Return the (x, y) coordinate for the center point of the cell that contains the specified text.  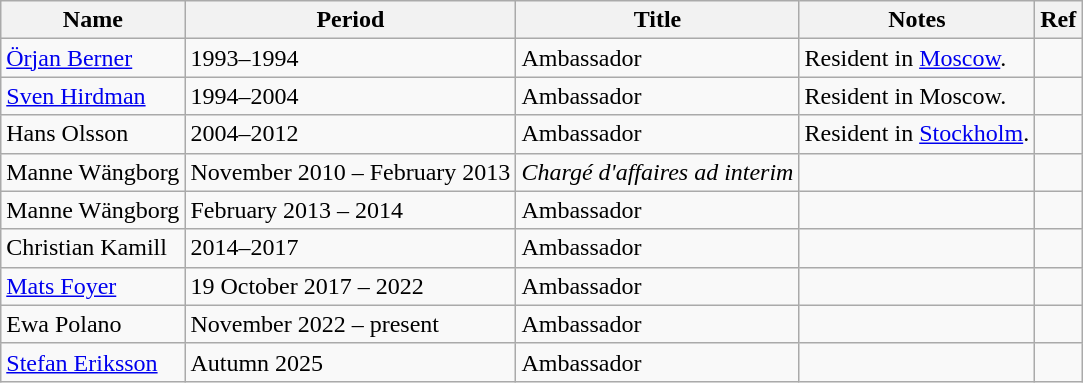
November 2010 – February 2013 (350, 172)
Örjan Berner (93, 58)
Christian Kamill (93, 248)
Autumn 2025 (350, 362)
Title (658, 20)
Name (93, 20)
Chargé d'affaires ad interim (658, 172)
Sven Hirdman (93, 96)
19 October 2017 – 2022 (350, 286)
Hans Olsson (93, 134)
2004–2012 (350, 134)
Notes (917, 20)
1994–2004 (350, 96)
Mats Foyer (93, 286)
Period (350, 20)
February 2013 – 2014 (350, 210)
Stefan Eriksson (93, 362)
1993–1994 (350, 58)
2014–2017 (350, 248)
Ewa Polano (93, 324)
Ref (1058, 20)
Resident in Stockholm. (917, 134)
November 2022 – present (350, 324)
